Capture the cell that displays the provided text and extract its [x, y] central coordinate. 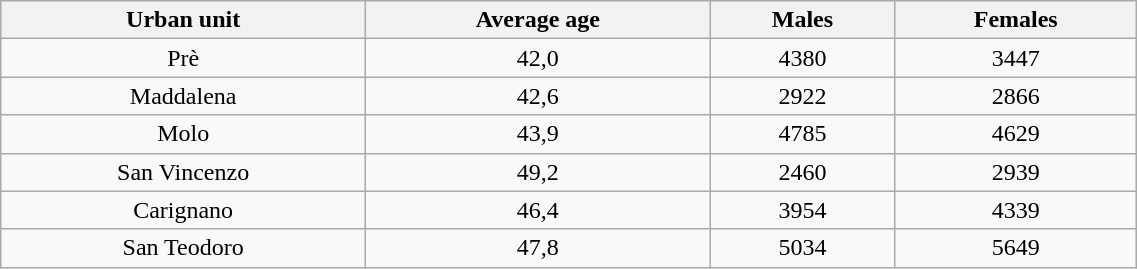
4339 [1016, 210]
2922 [802, 96]
Urban unit [184, 20]
42,0 [538, 58]
3447 [1016, 58]
Carignano [184, 210]
4629 [1016, 134]
Molo [184, 134]
Average age [538, 20]
43,9 [538, 134]
San Vincenzo [184, 172]
2939 [1016, 172]
3954 [802, 210]
5034 [802, 248]
49,2 [538, 172]
Females [1016, 20]
5649 [1016, 248]
47,8 [538, 248]
San Teodoro [184, 248]
2460 [802, 172]
Maddalena [184, 96]
42,6 [538, 96]
Males [802, 20]
46,4 [538, 210]
4380 [802, 58]
2866 [1016, 96]
4785 [802, 134]
Prè [184, 58]
